Locate the cell with the specified text and output its [X, Y] center coordinate. 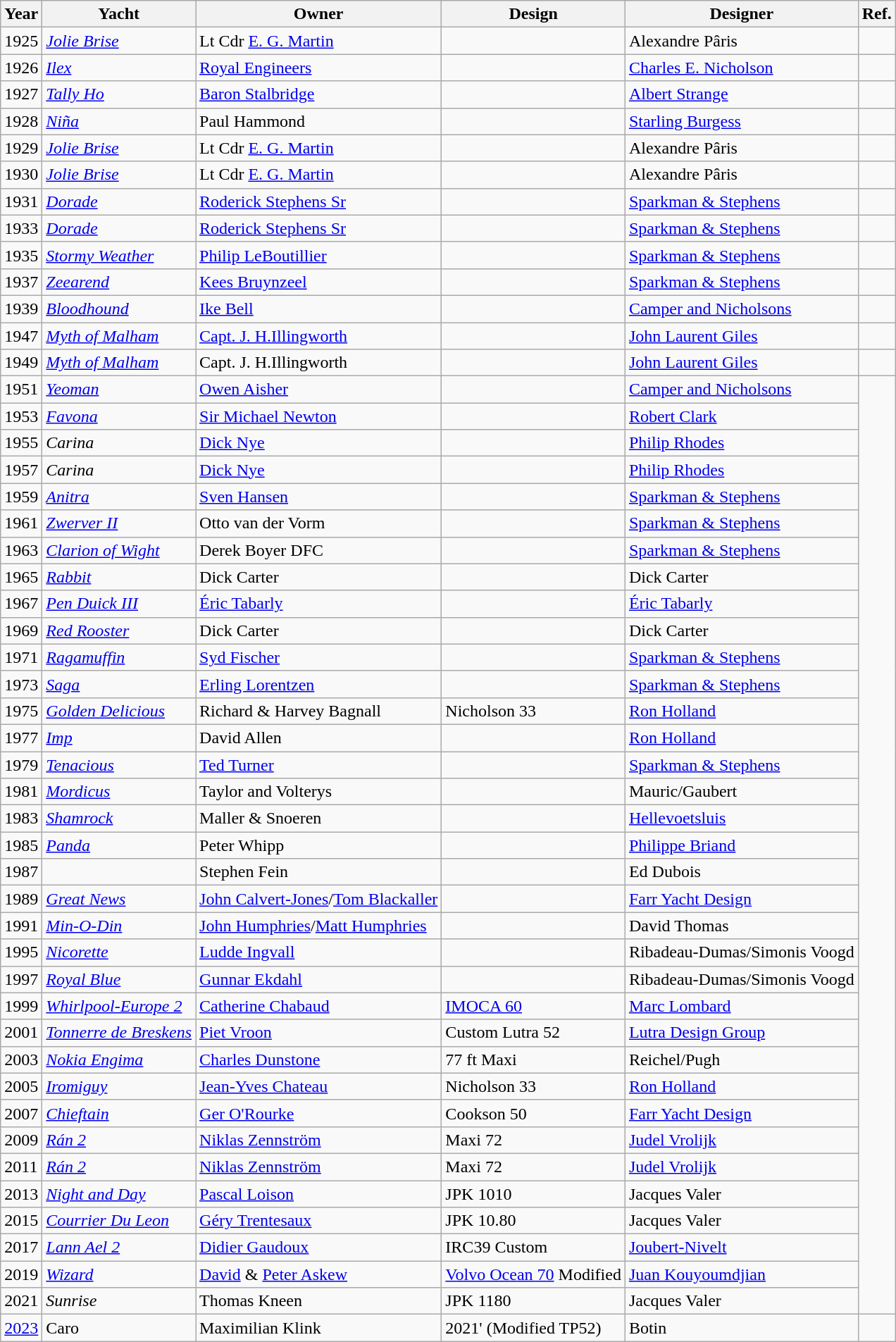
Caro [119, 1328]
1961 [21, 523]
Yeoman [119, 390]
1951 [21, 390]
1957 [21, 470]
Royal Blue [119, 979]
1981 [21, 792]
Designer [741, 14]
David Allen [318, 738]
Kees Bruynzeel [318, 282]
Paul Hammond [318, 121]
Charles Dunstone [318, 1060]
Jean-Yves Chateau [318, 1086]
Pen Duick III [119, 604]
Nokia Engima [119, 1060]
Cookson 50 [534, 1113]
1967 [21, 604]
Ger O'Rourke [318, 1113]
1937 [21, 282]
Derek Boyer DFC [318, 550]
Catherine Chabaud [318, 1006]
Richard & Harvey Bagnall [318, 711]
Starling Burgess [741, 121]
2009 [21, 1140]
1969 [21, 630]
Otto van der Vorm [318, 523]
Mordicus [119, 792]
Reichel/Pugh [741, 1060]
Robert Clark [741, 416]
Ted Turner [318, 764]
Ilex [119, 68]
Min-O-Din [119, 926]
Great News [119, 899]
JPK 10.80 [534, 1221]
2023 [21, 1328]
2007 [21, 1113]
Pascal Loison [318, 1194]
1989 [21, 899]
Tally Ho [119, 94]
1949 [21, 363]
Lann Ael 2 [119, 1248]
Maller & Snoeren [318, 819]
Volvo Ocean 70 Modified [534, 1274]
Imp [119, 738]
Philip LeBoutillier [318, 255]
Ragamuffin [119, 657]
1959 [21, 497]
2013 [21, 1194]
Tonnerre de Breskens [119, 1033]
Stephen Fein [318, 872]
Night and Day [119, 1194]
1939 [21, 309]
1929 [21, 148]
Yacht [119, 14]
Wizard [119, 1274]
2019 [21, 1274]
Maximilian Klink [318, 1328]
Lutra Design Group [741, 1033]
1991 [21, 926]
Stormy Weather [119, 255]
Sven Hansen [318, 497]
1987 [21, 872]
JPK 1010 [534, 1194]
Owner [318, 14]
Nicorette [119, 952]
1928 [21, 121]
John Calvert-Jones/Tom Blackaller [318, 899]
1979 [21, 764]
Tenacious [119, 764]
Bloodhound [119, 309]
77 ft Maxi [534, 1060]
IRC39 Custom [534, 1248]
Custom Lutra 52 [534, 1033]
John Humphries/Matt Humphries [318, 926]
Design [534, 14]
1931 [21, 201]
1977 [21, 738]
Panda [119, 845]
Marc Lombard [741, 1006]
2005 [21, 1086]
Piet Vroon [318, 1033]
Erling Lorentzen [318, 684]
1955 [21, 443]
1985 [21, 845]
1965 [21, 577]
Whirlpool-Europe 2 [119, 1006]
1930 [21, 175]
Hellevoetsluis [741, 819]
Iromiguy [119, 1086]
Baron Stalbridge [318, 94]
David & Peter Askew [318, 1274]
1973 [21, 684]
Anitra [119, 497]
Peter Whipp [318, 845]
Albert Strange [741, 94]
Year [21, 14]
Zeearend [119, 282]
1963 [21, 550]
Joubert-Nivelt [741, 1248]
1935 [21, 255]
1926 [21, 68]
2003 [21, 1060]
1947 [21, 336]
Syd Fischer [318, 657]
1933 [21, 228]
1999 [21, 1006]
Shamrock [119, 819]
Saga [119, 684]
Golden Delicious [119, 711]
Chieftain [119, 1113]
2021' (Modified TP52) [534, 1328]
Juan Kouyoumdjian [741, 1274]
Ed Dubois [741, 872]
Thomas Kneen [318, 1301]
Gunnar Ekdahl [318, 979]
Botin [741, 1328]
David Thomas [741, 926]
Philippe Briand [741, 845]
Mauric/Gaubert [741, 792]
Didier Gaudoux [318, 1248]
Sir Michael Newton [318, 416]
1971 [21, 657]
Ike Bell [318, 309]
Royal Engineers [318, 68]
Taylor and Volterys [318, 792]
Courrier Du Leon [119, 1221]
1925 [21, 41]
1997 [21, 979]
1983 [21, 819]
1995 [21, 952]
2021 [21, 1301]
JPK 1180 [534, 1301]
Sunrise [119, 1301]
Rabbit [119, 577]
1975 [21, 711]
Géry Trentesaux [318, 1221]
Charles E. Nicholson [741, 68]
2017 [21, 1248]
Red Rooster [119, 630]
Zwerver II [119, 523]
Favona [119, 416]
2015 [21, 1221]
1927 [21, 94]
Ludde Ingvall [318, 952]
1953 [21, 416]
Owen Aisher [318, 390]
Niña [119, 121]
2011 [21, 1167]
IMOCA 60 [534, 1006]
2001 [21, 1033]
Clarion of Wight [119, 550]
Ref. [876, 14]
